Return the (X, Y) coordinate for the center point of the cell that contains the specified text.  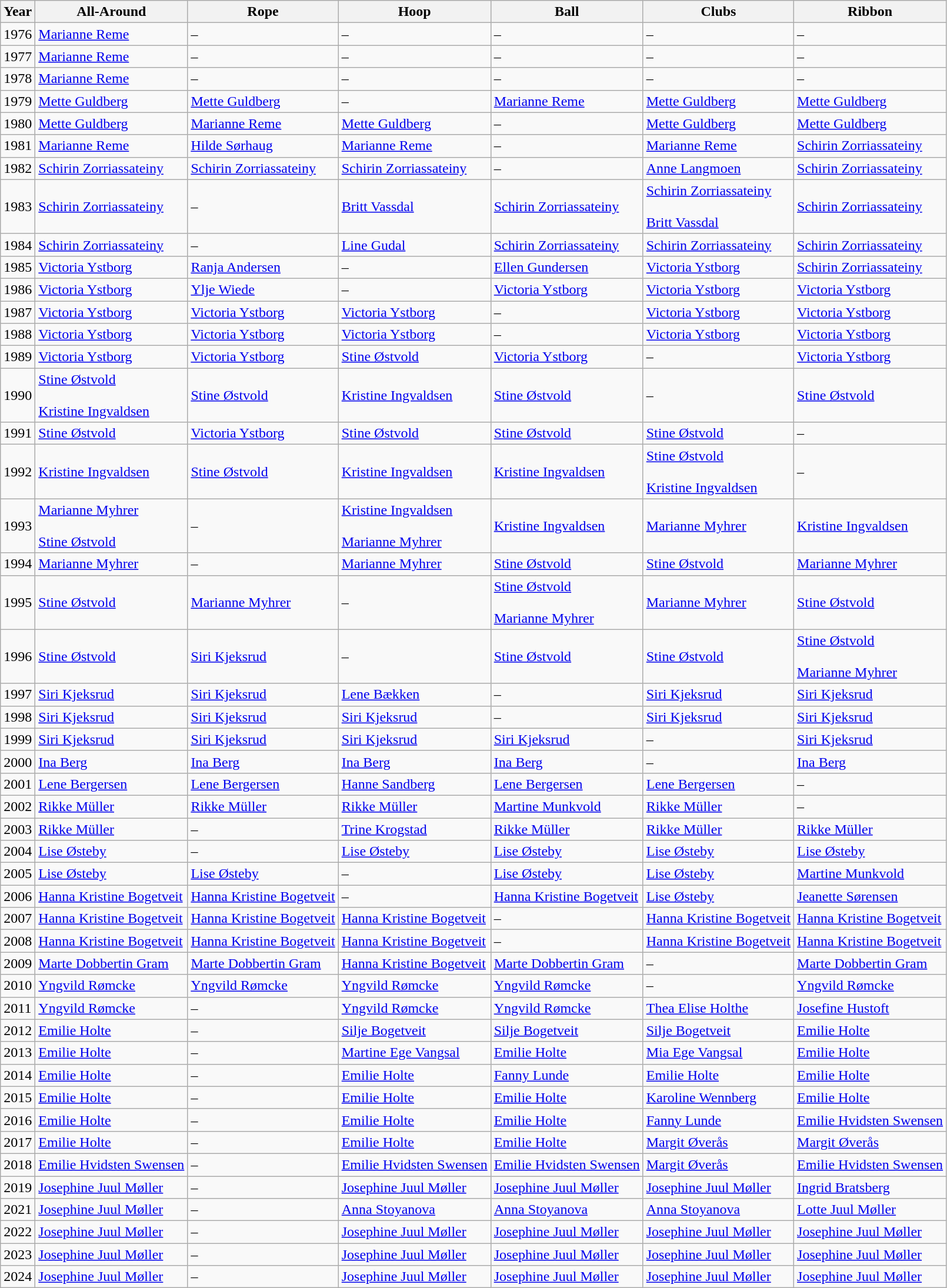
Josefine Hustoft (871, 1008)
1986 (18, 289)
2009 (18, 963)
Hoop (414, 12)
1982 (18, 168)
Marianne MyhrerStine Østvold (112, 526)
Ylje Wiede (263, 289)
1980 (18, 124)
Jeanette Sørensen (871, 896)
1993 (18, 526)
Anne Langmoen (718, 168)
Thea Elise Holthe (718, 1008)
Rope (263, 12)
1992 (18, 472)
2003 (18, 829)
1977 (18, 56)
Ranja Andersen (263, 267)
2022 (18, 1232)
2018 (18, 1164)
2014 (18, 1075)
Ball (567, 12)
2015 (18, 1097)
Martine Ege Vangsal (414, 1053)
Ellen Gundersen (567, 267)
2008 (18, 941)
All-Around (112, 12)
1994 (18, 564)
2024 (18, 1277)
1999 (18, 739)
Ingrid Bratsberg (871, 1187)
1997 (18, 695)
Lene Bækken (414, 695)
Lotte Juul Møller (871, 1210)
2011 (18, 1008)
1987 (18, 312)
Britt Vassdal (414, 206)
2010 (18, 986)
1998 (18, 717)
Schirin ZorriassateinyBritt Vassdal (718, 206)
2000 (18, 762)
Mia Ege Vangsal (718, 1053)
2013 (18, 1053)
Trine Krogstad (414, 829)
2001 (18, 784)
2012 (18, 1030)
1979 (18, 101)
2007 (18, 919)
1988 (18, 335)
1983 (18, 206)
2023 (18, 1254)
1984 (18, 245)
2016 (18, 1120)
Year (18, 12)
Clubs (718, 12)
2004 (18, 852)
2017 (18, 1142)
1995 (18, 602)
Karoline Wennberg (718, 1097)
Line Gudal (414, 245)
Kristine IngvaldsenMarianne Myhrer (414, 526)
2021 (18, 1210)
Ribbon (871, 12)
1976 (18, 34)
Hanne Sandberg (414, 784)
1985 (18, 267)
1981 (18, 146)
1991 (18, 433)
1996 (18, 656)
2019 (18, 1187)
2005 (18, 874)
Hilde Sørhaug (263, 146)
2006 (18, 896)
1978 (18, 79)
1990 (18, 395)
1989 (18, 357)
2002 (18, 806)
